Return (x, y) of the center of cell containing provided text 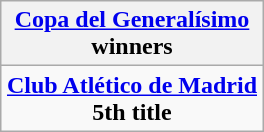
Copa del Generalísimowinners (132, 34)
Club Atlético de Madrid5th title (132, 98)
